Return (x, y) of the center of cell containing provided text 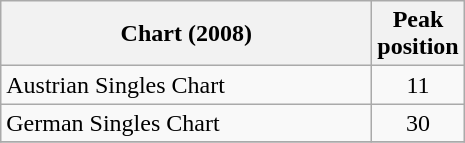
30 (418, 123)
German Singles Chart (186, 123)
Chart (2008) (186, 34)
Austrian Singles Chart (186, 85)
11 (418, 85)
Peakposition (418, 34)
